From the cell containing the given text, extract its center point as (X, Y) coordinate. 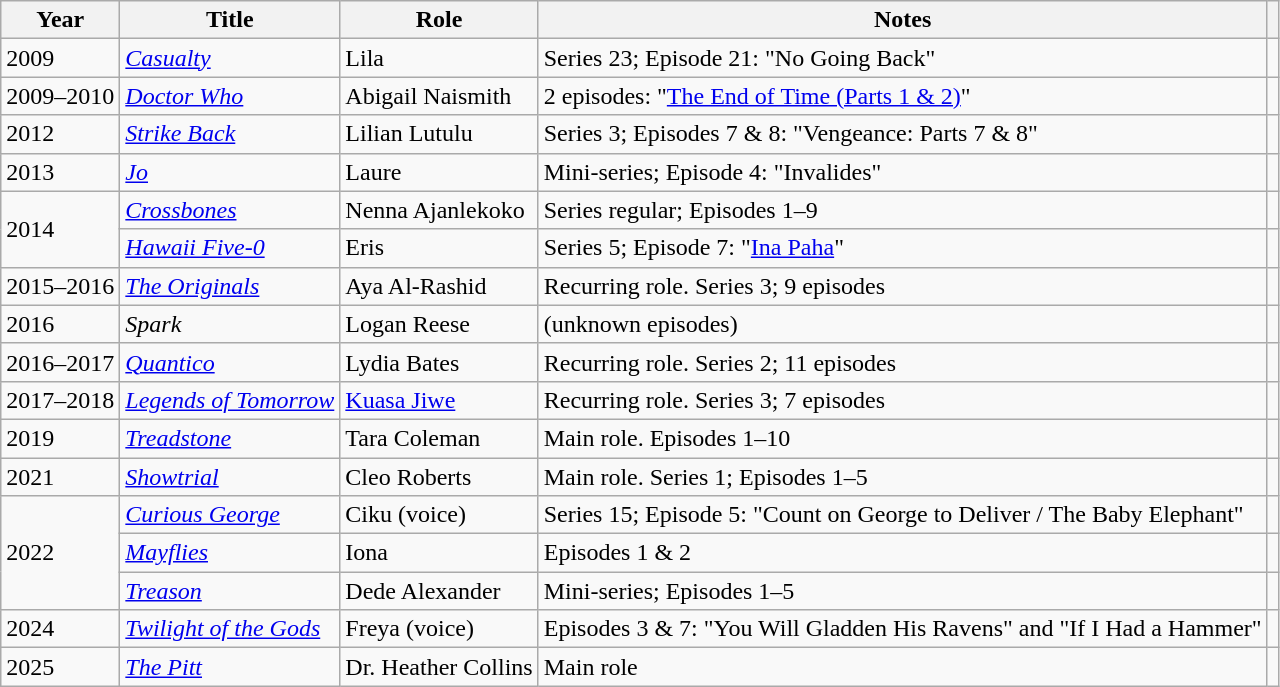
Nenna Ajanlekoko (439, 210)
Series 5; Episode 7: "Ina Paha" (902, 248)
Mini-series; Episode 4: "Invalides" (902, 172)
Jo (230, 172)
The Originals (230, 286)
2016 (60, 324)
Freya (voice) (439, 629)
Title (230, 20)
2012 (60, 134)
Casualty (230, 58)
Recurring role. Series 3; 7 episodes (902, 400)
2014 (60, 229)
(unknown episodes) (902, 324)
2017–2018 (60, 400)
Main role. Episodes 1–10 (902, 438)
Role (439, 20)
The Pitt (230, 667)
Ciku (voice) (439, 515)
Recurring role. Series 3; 9 episodes (902, 286)
Year (60, 20)
2019 (60, 438)
Cleo Roberts (439, 477)
Series 23; Episode 21: "No Going Back" (902, 58)
Legends of Tomorrow (230, 400)
Showtrial (230, 477)
Treason (230, 591)
Episodes 1 & 2 (902, 553)
2025 (60, 667)
Laure (439, 172)
Recurring role. Series 2; 11 episodes (902, 362)
Lilian Lutulu (439, 134)
Main role. Series 1; Episodes 1–5 (902, 477)
Abigail Naismith (439, 96)
Main role (902, 667)
Lila (439, 58)
2024 (60, 629)
Crossbones (230, 210)
Episodes 3 & 7: "You Will Gladden His Ravens" and "If I Had a Hammer" (902, 629)
Series regular; Episodes 1–9 (902, 210)
Logan Reese (439, 324)
Doctor Who (230, 96)
2022 (60, 553)
Eris (439, 248)
Mini-series; Episodes 1–5 (902, 591)
Lydia Bates (439, 362)
Kuasa Jiwe (439, 400)
Treadstone (230, 438)
Iona (439, 553)
2013 (60, 172)
2009 (60, 58)
Notes (902, 20)
Hawaii Five-0 (230, 248)
Aya Al-Rashid (439, 286)
Tara Coleman (439, 438)
Twilight of the Gods (230, 629)
Series 3; Episodes 7 & 8: "Vengeance: Parts 7 & 8" (902, 134)
2 episodes: "The End of Time (Parts 1 & 2)" (902, 96)
Dede Alexander (439, 591)
2009–2010 (60, 96)
Series 15; Episode 5: "Count on George to Deliver / The Baby Elephant" (902, 515)
Dr. Heather Collins (439, 667)
2015–2016 (60, 286)
Quantico (230, 362)
Strike Back (230, 134)
Mayflies (230, 553)
Curious George (230, 515)
2016–2017 (60, 362)
Spark (230, 324)
2021 (60, 477)
